Detect which cell encompasses the target text, then output its [X, Y] center coordinate. 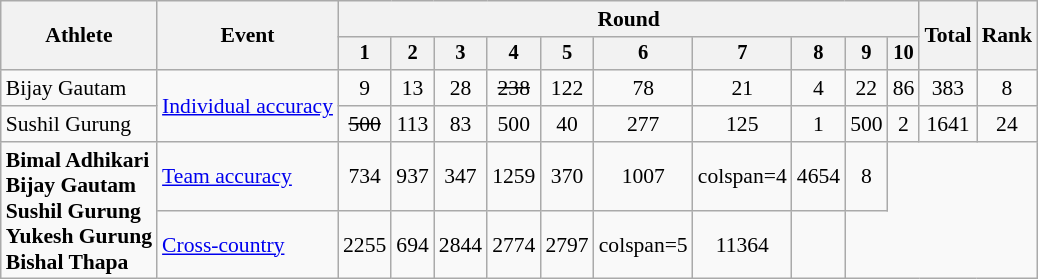
13 [412, 88]
125 [742, 124]
Total [948, 36]
1259 [514, 176]
Bijay Gautam [79, 88]
4654 [818, 176]
21 [742, 88]
colspan=4 [742, 176]
86 [904, 88]
Round [628, 19]
Athlete [79, 36]
24 [1008, 124]
10 [904, 54]
1641 [948, 124]
1007 [644, 176]
6 [644, 54]
Individual accuracy [248, 106]
383 [948, 88]
347 [460, 176]
122 [566, 88]
Team accuracy [248, 176]
277 [644, 124]
Event [248, 36]
22 [866, 88]
28 [460, 88]
113 [412, 124]
40 [566, 124]
937 [412, 176]
5 [566, 54]
Sushil Gurung [79, 124]
78 [644, 88]
734 [364, 176]
7 [742, 54]
238 [514, 88]
83 [460, 124]
Rank [1008, 36]
370 [566, 176]
3 [460, 54]
